Pinpoint the cell where the given text exists, returning its (x, y) midpoint coordinate. 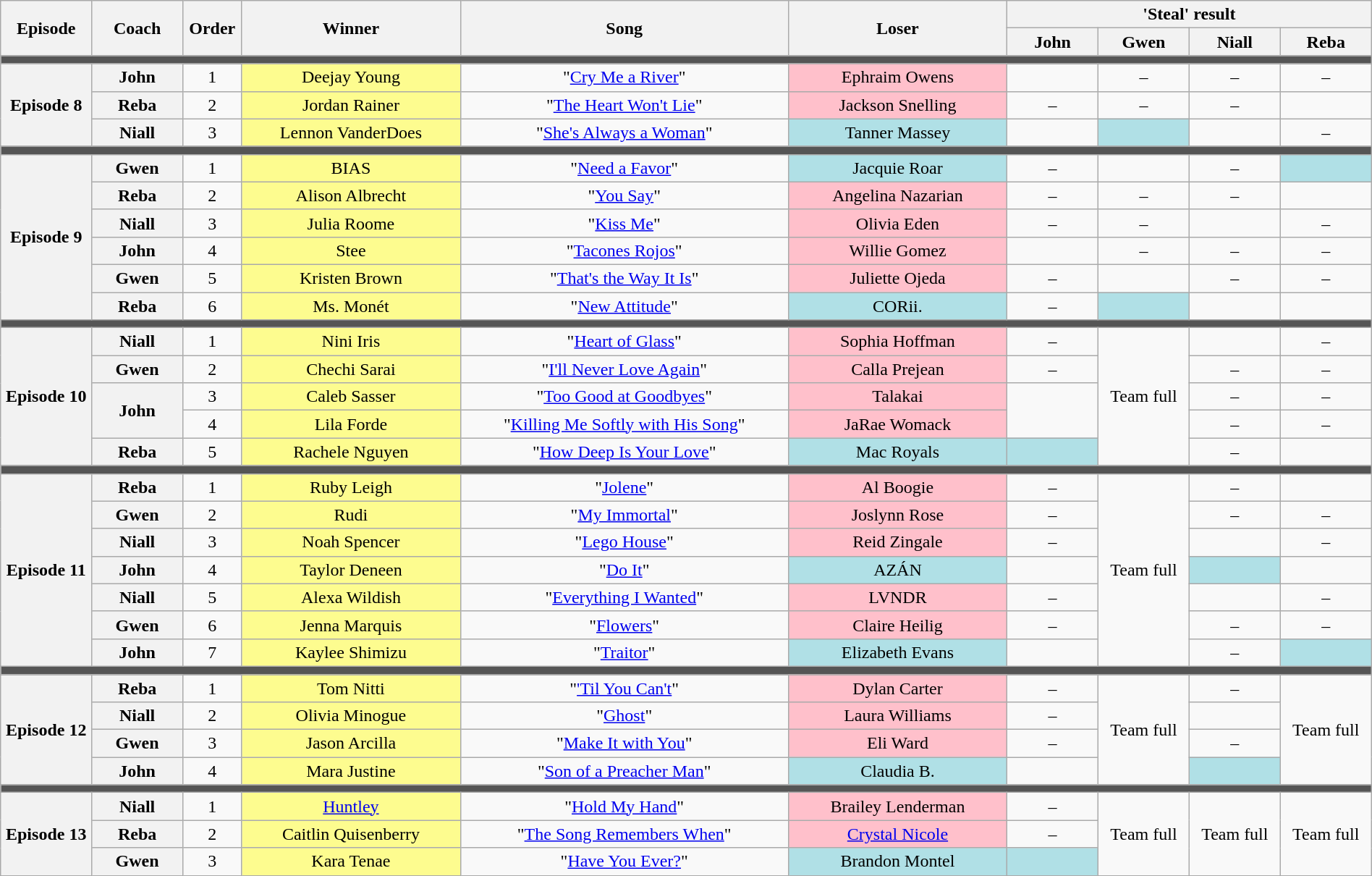
"She's Always a Woman" (624, 132)
Lennon VanderDoes (351, 132)
"That's the Way It Is" (624, 278)
Tanner Massey (897, 132)
Episode 8 (46, 105)
Ms. Monét (351, 306)
Brandon Montel (897, 862)
"Flowers" (624, 625)
Julia Roome (351, 223)
Kaylee Shimizu (351, 652)
"Have You Ever?" (624, 862)
Rudi (351, 515)
Caleb Sasser (351, 397)
"Killing Me Softly with His Song" (624, 424)
Rachele Nguyen (351, 452)
Claudia B. (897, 771)
Willie Gomez (897, 250)
Claire Heilig (897, 625)
Juliette Ojeda (897, 278)
Alison Albrecht (351, 195)
Brailey Lenderman (897, 806)
Episode 9 (46, 237)
"New Attitude" (624, 306)
"Too Good at Goodbyes" (624, 397)
"Everything I Wanted" (624, 597)
Chechi Sarai (351, 369)
Song (624, 28)
"How Deep Is Your Love" (624, 452)
Talakai (897, 397)
Dylan Carter (897, 688)
Eli Ward (897, 744)
Mac Royals (897, 452)
Jordan Rainer (351, 105)
Winner (351, 28)
"You Say" (624, 195)
BIAS (351, 168)
"Do It" (624, 570)
Reid Zingale (897, 542)
Coach (137, 28)
Caitlin Quisenberry (351, 834)
"Ghost" (624, 716)
'Steal' result (1190, 14)
Jacquie Roar (897, 168)
"My Immortal" (624, 515)
Ruby Leigh (351, 487)
Noah Spencer (351, 542)
Angelina Nazarian (897, 195)
LVNDR (897, 597)
"Jolene" (624, 487)
JaRae Womack (897, 424)
Calla Prejean (897, 369)
Jenna Marquis (351, 625)
Kara Tenae (351, 862)
Episode 13 (46, 834)
"Traitor" (624, 652)
Olivia Eden (897, 223)
Huntley (351, 806)
"Lego House" (624, 542)
Episode 11 (46, 570)
"Heart of Glass" (624, 342)
Mara Justine (351, 771)
Jason Arcilla (351, 744)
"The Heart Won't Lie" (624, 105)
Alexa Wildish (351, 597)
Deejay Young (351, 77)
Kristen Brown (351, 278)
"Hold My Hand" (624, 806)
Episode (46, 28)
Elizabeth Evans (897, 652)
Tom Nitti (351, 688)
Laura Williams (897, 716)
AZÁN (897, 570)
CORii. (897, 306)
Taylor Deneen (351, 570)
Jackson Snelling (897, 105)
"Tacones Rojos" (624, 250)
Sophia Hoffman (897, 342)
"Son of a Preacher Man" (624, 771)
"I'll Never Love Again" (624, 369)
7 (213, 652)
"Kiss Me" (624, 223)
"Cry Me a River" (624, 77)
Order (213, 28)
"The Song Remembers When" (624, 834)
Nini Iris (351, 342)
"Need a Favor" (624, 168)
"Make It with You" (624, 744)
Episode 10 (46, 397)
Al Boogie (897, 487)
Episode 12 (46, 730)
Olivia Minogue (351, 716)
"'Til You Can't" (624, 688)
Lila Forde (351, 424)
Joslynn Rose (897, 515)
Ephraim Owens (897, 77)
Loser (897, 28)
Crystal Nicole (897, 834)
Stee (351, 250)
